Extract the (X, Y) coordinate from the center of the cell holding the provided text.  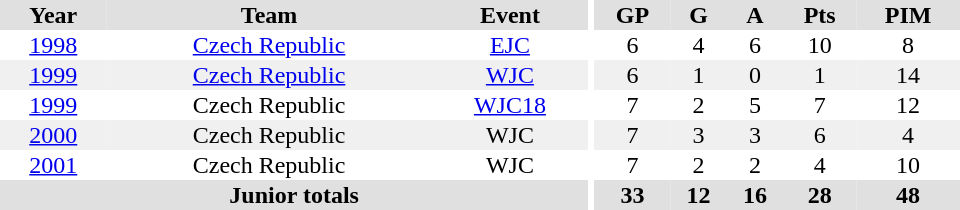
PIM (908, 15)
EJC (510, 45)
48 (908, 195)
0 (755, 75)
16 (755, 195)
5 (755, 105)
8 (908, 45)
2001 (54, 165)
WJC18 (510, 105)
1998 (54, 45)
GP (632, 15)
28 (820, 195)
Event (510, 15)
Year (54, 15)
A (755, 15)
Pts (820, 15)
2000 (54, 135)
33 (632, 195)
G (698, 15)
Junior totals (294, 195)
14 (908, 75)
Team (270, 15)
